Locate the cell with the specified text and output its (X, Y) center coordinate. 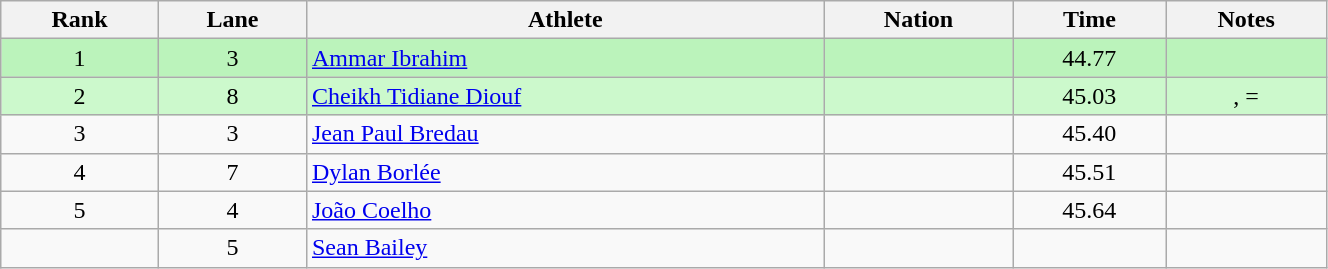
Jean Paul Bredau (565, 134)
2 (80, 96)
Nation (918, 20)
8 (232, 96)
7 (232, 172)
Athlete (565, 20)
Cheikh Tidiane Diouf (565, 96)
Lane (232, 20)
Notes (1246, 20)
João Coelho (565, 210)
45.51 (1090, 172)
45.64 (1090, 210)
45.03 (1090, 96)
Dylan Borlée (565, 172)
Time (1090, 20)
Ammar Ibrahim (565, 58)
Rank (80, 20)
45.40 (1090, 134)
Sean Bailey (565, 248)
1 (80, 58)
, = (1246, 96)
44.77 (1090, 58)
